Extract the (X, Y) coordinate from the center of the cell holding the provided text.  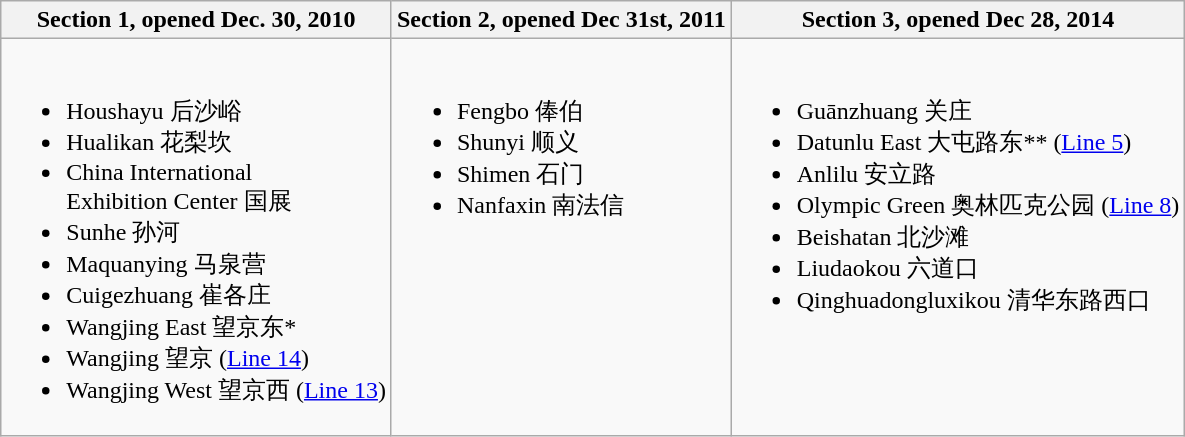
Section 1, opened Dec. 30, 2010 (196, 20)
Guānzhuang 关庄Datunlu East 大屯路东** (Line 5)Anlilu 安立路Olympic Green 奥林匹克公园 (Line 8)Beishatan 北沙滩Liudaokou 六道口Qinghuadongluxikou 清华东路西口 (958, 238)
Section 2, opened Dec 31st, 2011 (561, 20)
Section 3, opened Dec 28, 2014 (958, 20)
Fengbo 俸伯Shunyi 顺义Shimen 石门Nanfaxin 南法信 (561, 238)
